Extract the (X, Y) coordinate from the center of the cell holding the provided text.  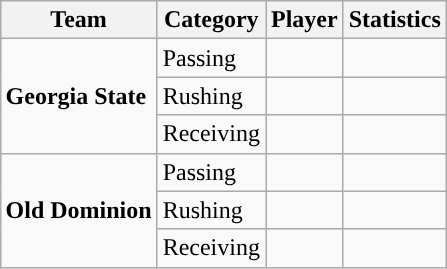
Old Dominion (78, 210)
Statistics (394, 20)
Georgia State (78, 96)
Team (78, 20)
Player (305, 20)
Category (211, 20)
